For the text-containing cell, return its midpoint in [X, Y] coordinate format. 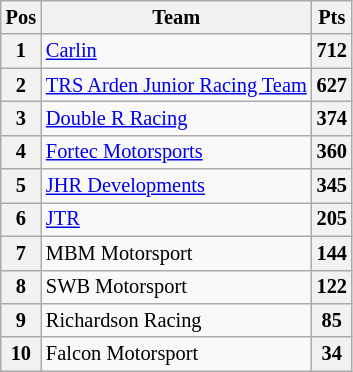
1 [21, 51]
5 [21, 186]
JHR Developments [176, 186]
2 [21, 85]
4 [21, 152]
8 [21, 287]
9 [21, 320]
712 [332, 51]
Pts [332, 17]
Richardson Racing [176, 320]
3 [21, 118]
Carlin [176, 51]
MBM Motorsport [176, 253]
TRS Arden Junior Racing Team [176, 85]
Fortec Motorsports [176, 152]
345 [332, 186]
205 [332, 219]
34 [332, 354]
JTR [176, 219]
144 [332, 253]
Falcon Motorsport [176, 354]
6 [21, 219]
360 [332, 152]
122 [332, 287]
627 [332, 85]
10 [21, 354]
Pos [21, 17]
Double R Racing [176, 118]
7 [21, 253]
SWB Motorsport [176, 287]
374 [332, 118]
85 [332, 320]
Team [176, 17]
